Determine the [X, Y] coordinate at the center of the cell enclosing the given text.  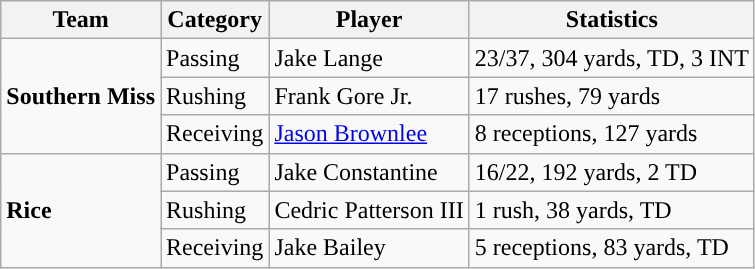
8 receptions, 127 yards [612, 134]
Player [369, 20]
Rice [81, 210]
Jason Brownlee [369, 134]
1 rush, 38 yards, TD [612, 210]
23/37, 304 yards, TD, 3 INT [612, 58]
Jake Bailey [369, 248]
Jake Lange [369, 58]
16/22, 192 yards, 2 TD [612, 172]
17 rushes, 79 yards [612, 96]
Southern Miss [81, 96]
Cedric Patterson III [369, 210]
Team [81, 20]
Jake Constantine [369, 172]
Statistics [612, 20]
Category [214, 20]
Frank Gore Jr. [369, 96]
5 receptions, 83 yards, TD [612, 248]
